Capture the cell that displays the provided text and extract its (x, y) central coordinate. 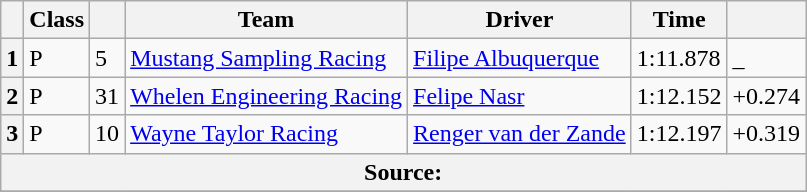
Wayne Taylor Racing (266, 134)
+0.274 (766, 96)
Renger van der Zande (520, 134)
_ (766, 58)
3 (12, 134)
Time (679, 20)
1:11.878 (679, 58)
Felipe Nasr (520, 96)
Source: (404, 172)
1 (12, 58)
5 (108, 58)
10 (108, 134)
Class (57, 20)
Team (266, 20)
+0.319 (766, 134)
1:12.152 (679, 96)
31 (108, 96)
Driver (520, 20)
Filipe Albuquerque (520, 58)
2 (12, 96)
Whelen Engineering Racing (266, 96)
1:12.197 (679, 134)
Mustang Sampling Racing (266, 58)
